Return (X, Y) of the center of cell containing provided text 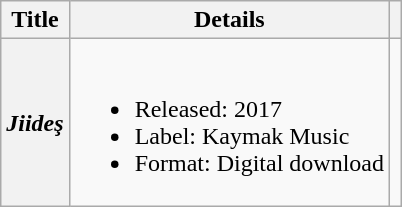
Jiideş (35, 122)
Title (35, 20)
Released: 2017Label: Kaymak MusicFormat: Digital download (229, 122)
Details (229, 20)
